Output the [x, y] coordinate of the center of the cell containing the given text.  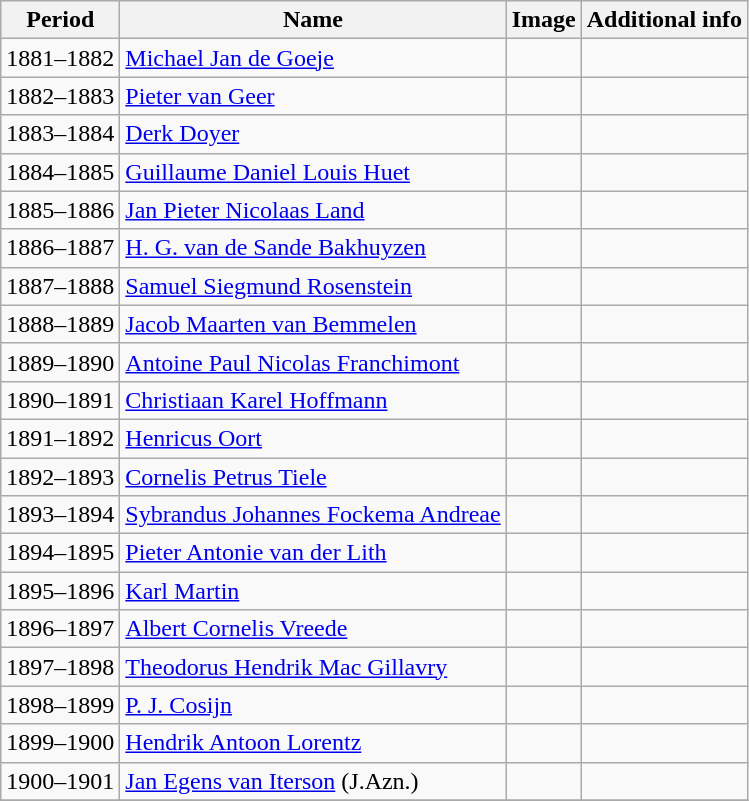
Theodorus Hendrik Mac Gillavry [313, 667]
Christiaan Karel Hoffmann [313, 400]
Additional info [664, 20]
1895–1896 [60, 591]
Jan Pieter Nicolaas Land [313, 210]
Jan Egens van Iterson (J.Azn.) [313, 781]
Samuel Siegmund Rosenstein [313, 286]
H. G. van de Sande Bakhuyzen [313, 248]
1881–1882 [60, 58]
Cornelis Petrus Tiele [313, 477]
1896–1897 [60, 629]
Pieter Antonie van der Lith [313, 553]
Hendrik Antoon Lorentz [313, 743]
1886–1887 [60, 248]
Jacob Maarten van Bemmelen [313, 324]
1883–1884 [60, 134]
1893–1894 [60, 515]
Guillaume Daniel Louis Huet [313, 172]
Antoine Paul Nicolas Franchimont [313, 362]
Image [544, 20]
Sybrandus Johannes Fockema Andreae [313, 515]
Derk Doyer [313, 134]
1885–1886 [60, 210]
Michael Jan de Goeje [313, 58]
1891–1892 [60, 438]
Period [60, 20]
1898–1899 [60, 705]
1888–1889 [60, 324]
1890–1891 [60, 400]
P. J. Cosijn [313, 705]
1899–1900 [60, 743]
Henricus Oort [313, 438]
1884–1885 [60, 172]
1892–1893 [60, 477]
1897–1898 [60, 667]
1882–1883 [60, 96]
Name [313, 20]
Karl Martin [313, 591]
1887–1888 [60, 286]
1894–1895 [60, 553]
Pieter van Geer [313, 96]
1889–1890 [60, 362]
Albert Cornelis Vreede [313, 629]
1900–1901 [60, 781]
